Output the (X, Y) coordinate of the center of the cell containing the given text.  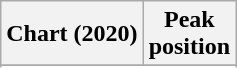
Peakposition (189, 34)
Chart (2020) (72, 34)
